Detect which cell encompasses the target text, then output its (X, Y) center coordinate. 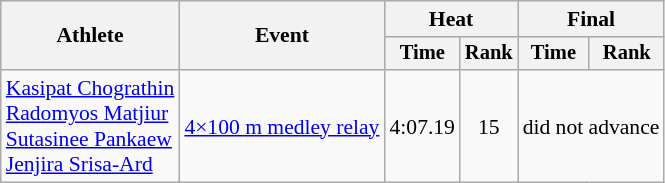
Final (592, 19)
Heat (450, 19)
15 (489, 126)
Athlete (90, 36)
did not advance (592, 126)
Kasipat ChograthinRadomyos MatjiurSutasinee PankaewJenjira Srisa-Ard (90, 126)
4×100 m medley relay (282, 126)
Event (282, 36)
4:07.19 (422, 126)
